Return [x, y] of the center of cell containing provided text 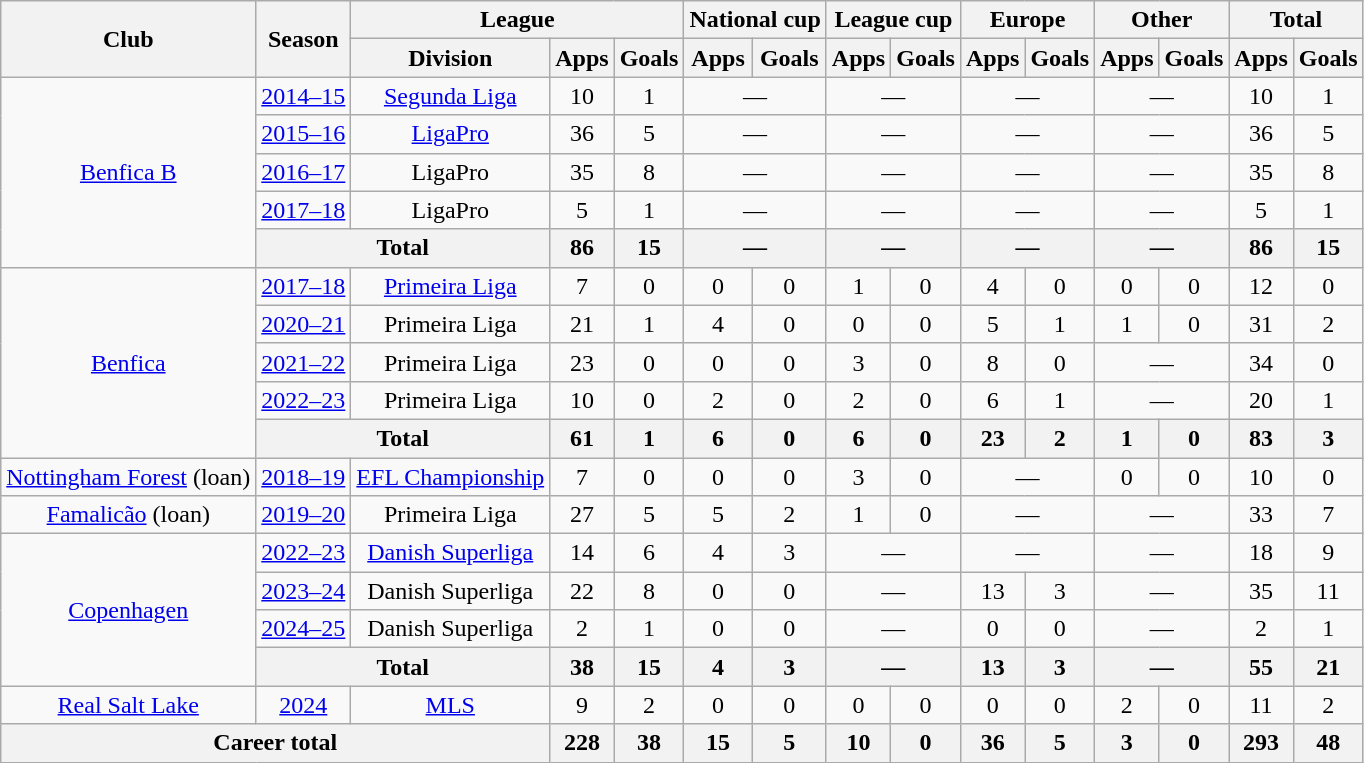
League cup [893, 20]
Nottingham Forest (loan) [128, 477]
Career total [276, 743]
National cup [755, 20]
Famalicão (loan) [128, 515]
Season [304, 39]
2016–17 [304, 172]
Segunda Liga [450, 96]
34 [1261, 362]
Benfica B [128, 172]
18 [1261, 553]
EFL Championship [450, 477]
2019–20 [304, 515]
55 [1261, 667]
83 [1261, 438]
Real Salt Lake [128, 705]
MLS [450, 705]
2024–25 [304, 629]
33 [1261, 515]
14 [582, 553]
2021–22 [304, 362]
Copenhagen [128, 610]
2015–16 [304, 134]
27 [582, 515]
31 [1261, 324]
League [518, 20]
Europe [1027, 20]
22 [582, 591]
12 [1261, 286]
Club [128, 39]
Other [1162, 20]
293 [1261, 743]
61 [582, 438]
2020–21 [304, 324]
20 [1261, 400]
228 [582, 743]
48 [1328, 743]
Benfica [128, 362]
2023–24 [304, 591]
2024 [304, 705]
2018–19 [304, 477]
2014–15 [304, 96]
Division [450, 58]
